Pinpoint the cell where the given text exists, returning its (x, y) midpoint coordinate. 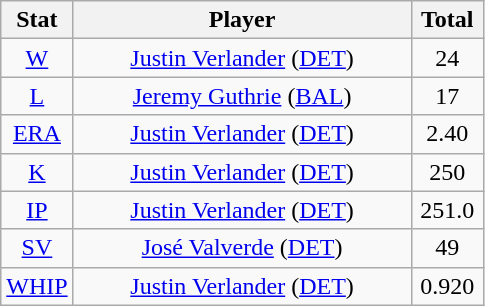
49 (447, 248)
Jeremy Guthrie (BAL) (242, 96)
L (37, 96)
K (37, 172)
0.920 (447, 286)
WHIP (37, 286)
Stat (37, 20)
ERA (37, 134)
W (37, 58)
Total (447, 20)
251.0 (447, 210)
IP (37, 210)
17 (447, 96)
SV (37, 248)
José Valverde (DET) (242, 248)
250 (447, 172)
24 (447, 58)
Player (242, 20)
2.40 (447, 134)
